Determine the [x, y] coordinate at the center of the cell enclosing the given text.  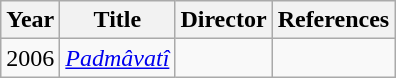
Title [118, 20]
Padmâvatî [118, 58]
2006 [30, 58]
Director [224, 20]
Year [30, 20]
References [334, 20]
